Pinpoint the cell where the given text exists, returning its [X, Y] midpoint coordinate. 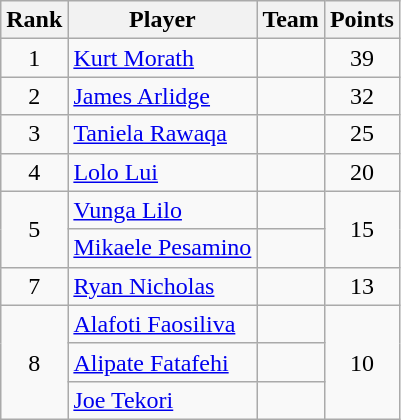
Alafoti Faosiliva [162, 324]
2 [34, 96]
Taniela Rawaqa [162, 134]
20 [362, 172]
Rank [34, 20]
Vunga Lilo [162, 210]
5 [34, 229]
Alipate Fatafehi [162, 362]
Mikaele Pesamino [162, 248]
39 [362, 58]
Points [362, 20]
Ryan Nicholas [162, 286]
Lolo Lui [162, 172]
3 [34, 134]
Player [162, 20]
8 [34, 362]
13 [362, 286]
7 [34, 286]
10 [362, 362]
32 [362, 96]
Kurt Morath [162, 58]
Team [291, 20]
1 [34, 58]
15 [362, 229]
4 [34, 172]
Joe Tekori [162, 400]
25 [362, 134]
James Arlidge [162, 96]
